Locate the cell with the specified text and output its [X, Y] center coordinate. 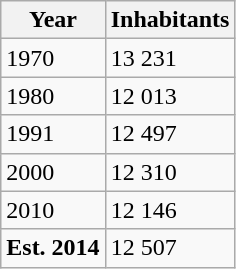
12 146 [170, 210]
13 231 [170, 58]
12 310 [170, 172]
Inhabitants [170, 20]
2000 [53, 172]
12 013 [170, 96]
1991 [53, 134]
Est. 2014 [53, 248]
Year [53, 20]
2010 [53, 210]
1980 [53, 96]
12 507 [170, 248]
1970 [53, 58]
12 497 [170, 134]
